Return [X, Y] of the center of cell containing provided text 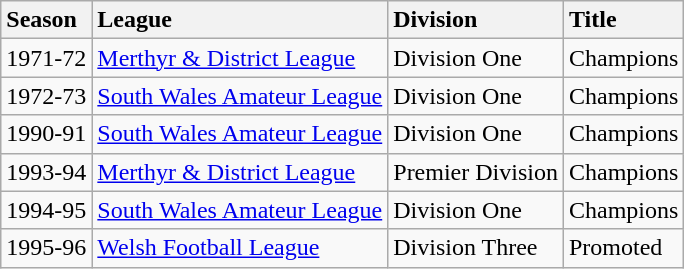
1995-96 [46, 248]
Promoted [623, 248]
1971-72 [46, 58]
Welsh Football League [240, 248]
Division [476, 20]
Premier Division [476, 172]
1993-94 [46, 172]
1990-91 [46, 134]
Season [46, 20]
Division Three [476, 248]
1994-95 [46, 210]
1972-73 [46, 96]
Title [623, 20]
League [240, 20]
